Pinpoint the cell where the given text exists, returning its (x, y) midpoint coordinate. 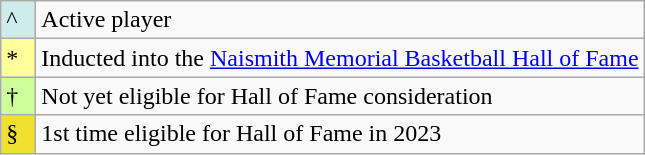
Active player (340, 20)
Not yet eligible for Hall of Fame consideration (340, 96)
1st time eligible for Hall of Fame in 2023 (340, 134)
^ (18, 20)
† (18, 96)
§ (18, 134)
* (18, 58)
Inducted into the Naismith Memorial Basketball Hall of Fame (340, 58)
